Return [X, Y] of the center of cell containing provided text 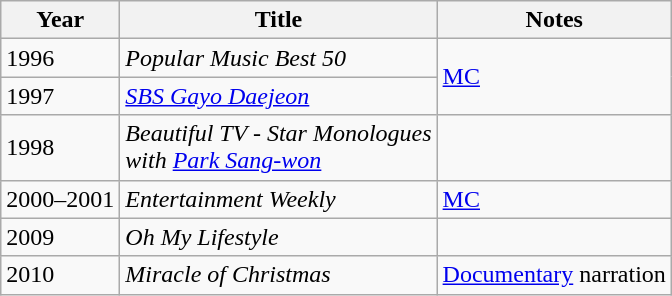
Popular Music Best 50 [278, 58]
1996 [60, 58]
Title [278, 20]
1997 [60, 96]
SBS Gayo Daejeon [278, 96]
2009 [60, 237]
Entertainment Weekly [278, 199]
Miracle of Christmas [278, 275]
Oh My Lifestyle [278, 237]
2010 [60, 275]
1998 [60, 148]
Notes [554, 20]
Beautiful TV - Star Monologues with Park Sang-won [278, 148]
2000–2001 [60, 199]
Documentary narration [554, 275]
Year [60, 20]
